Output the (x, y) coordinate of the center of the cell containing the given text.  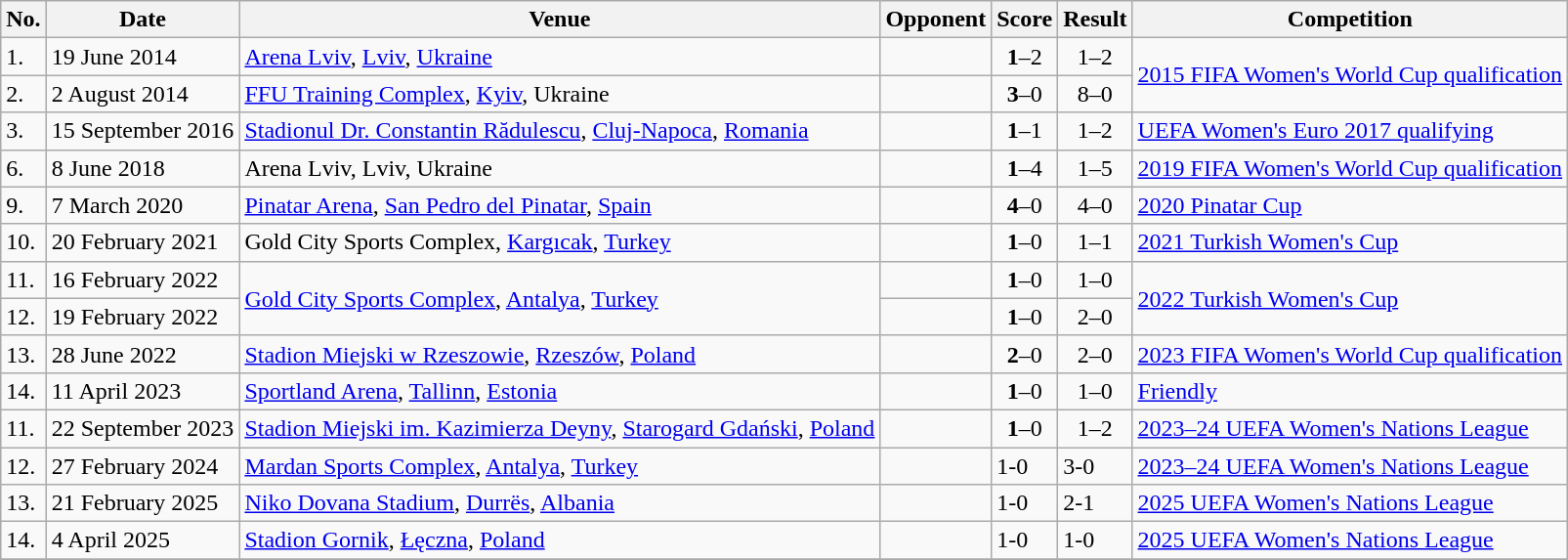
22 September 2023 (143, 428)
2. (23, 94)
Date (143, 20)
Gold City Sports Complex, Kargıcak, Turkey (560, 242)
11 April 2023 (143, 391)
2021 Turkish Women's Cup (1350, 242)
7 March 2020 (143, 205)
20 February 2021 (143, 242)
Sportland Arena, Tallinn, Estonia (560, 391)
1–4 (1025, 168)
8–0 (1095, 94)
Stadion Miejski im. Kazimierza Deyny, Starogard Gdański, Poland (560, 428)
2019 FIFA Women's World Cup qualification (1350, 168)
8 June 2018 (143, 168)
2020 Pinatar Cup (1350, 205)
3. (23, 131)
Mardan Sports Complex, Antalya, Turkey (560, 466)
21 February 2025 (143, 503)
3–0 (1025, 94)
Opponent (936, 20)
Stadion Miejski w Rzeszowie, Rzeszów, Poland (560, 354)
2022 Turkish Women's Cup (1350, 298)
Score (1025, 20)
2023 FIFA Women's World Cup qualification (1350, 354)
UEFA Women's Euro 2017 qualifying (1350, 131)
Result (1095, 20)
15 September 2016 (143, 131)
Friendly (1350, 391)
Venue (560, 20)
2 August 2014 (143, 94)
27 February 2024 (143, 466)
No. (23, 20)
Stadion Gornik, Łęczna, Poland (560, 540)
2-1 (1095, 503)
2015 FIFA Women's World Cup qualification (1350, 75)
1–5 (1095, 168)
Pinatar Arena, San Pedro del Pinatar, Spain (560, 205)
1. (23, 57)
Competition (1350, 20)
28 June 2022 (143, 354)
16 February 2022 (143, 280)
6. (23, 168)
Niko Dovana Stadium, Durrës, Albania (560, 503)
3-0 (1095, 466)
Gold City Sports Complex, Antalya, Turkey (560, 298)
10. (23, 242)
FFU Training Complex, Kyiv, Ukraine (560, 94)
19 June 2014 (143, 57)
9. (23, 205)
19 February 2022 (143, 317)
4 April 2025 (143, 540)
Stadionul Dr. Constantin Rădulescu, Cluj-Napoca, Romania (560, 131)
